Locate the cell with the specified text and output its (X, Y) center coordinate. 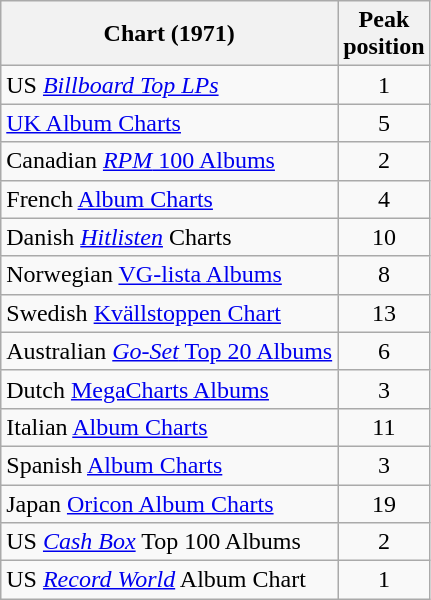
US Record World Album Chart (170, 580)
19 (384, 503)
UK Album Charts (170, 123)
13 (384, 313)
Dutch MegaCharts Albums (170, 389)
Italian Album Charts (170, 427)
Japan Oricon Album Charts (170, 503)
Norwegian VG-lista Albums (170, 275)
Australian Go-Set Top 20 Albums (170, 351)
French Album Charts (170, 199)
Chart (1971) (170, 34)
US Cash Box Top 100 Albums (170, 542)
6 (384, 351)
Swedish Kvällstoppen Chart (170, 313)
10 (384, 237)
Peakposition (384, 34)
11 (384, 427)
Canadian RPM 100 Albums (170, 161)
Danish Hitlisten Charts (170, 237)
5 (384, 123)
Spanish Album Charts (170, 465)
4 (384, 199)
8 (384, 275)
US Billboard Top LPs (170, 85)
